Return the [X, Y] coordinate for the center point of the cell that contains the specified text.  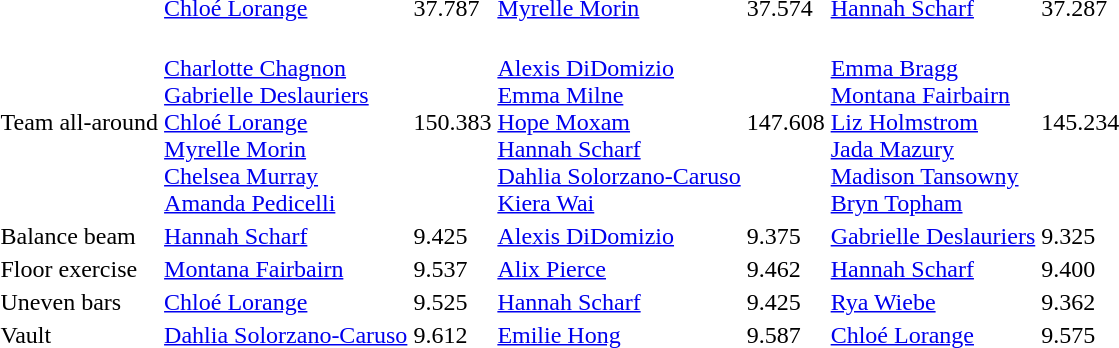
147.608 [786, 122]
Montana Fairbairn [286, 269]
Gabrielle Deslauriers [933, 236]
Emma BraggMontana FairbairnLiz HolmstromJada MazuryMadison TansownyBryn Topham [933, 122]
9.537 [452, 269]
Chloé Lorange [286, 302]
Alexis DiDomizioEmma MilneHope MoxamHannah ScharfDahlia Solorzano-CarusoKiera Wai [619, 122]
9.525 [452, 302]
9.375 [786, 236]
150.383 [452, 122]
Rya Wiebe [933, 302]
Charlotte ChagnonGabrielle DeslauriersChloé LorangeMyrelle MorinChelsea MurrayAmanda Pedicelli [286, 122]
Alix Pierce [619, 269]
9.462 [786, 269]
Alexis DiDomizio [619, 236]
